Search for the cell housing the specified text and yield its [x, y] center coordinate. 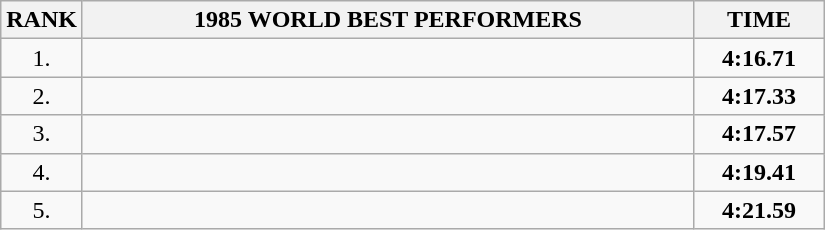
4:17.57 [760, 134]
1. [42, 58]
2. [42, 96]
4. [42, 172]
RANK [42, 20]
5. [42, 210]
TIME [760, 20]
4:21.59 [760, 210]
4:16.71 [760, 58]
4:19.41 [760, 172]
3. [42, 134]
1985 WORLD BEST PERFORMERS [388, 20]
4:17.33 [760, 96]
